Find where the given text appears and provide that cell's center as (X, Y) coordinate. 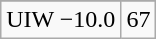
67 (138, 20)
UIW −10.0 (61, 20)
